Output the (X, Y) coordinate of the center of the cell containing the given text.  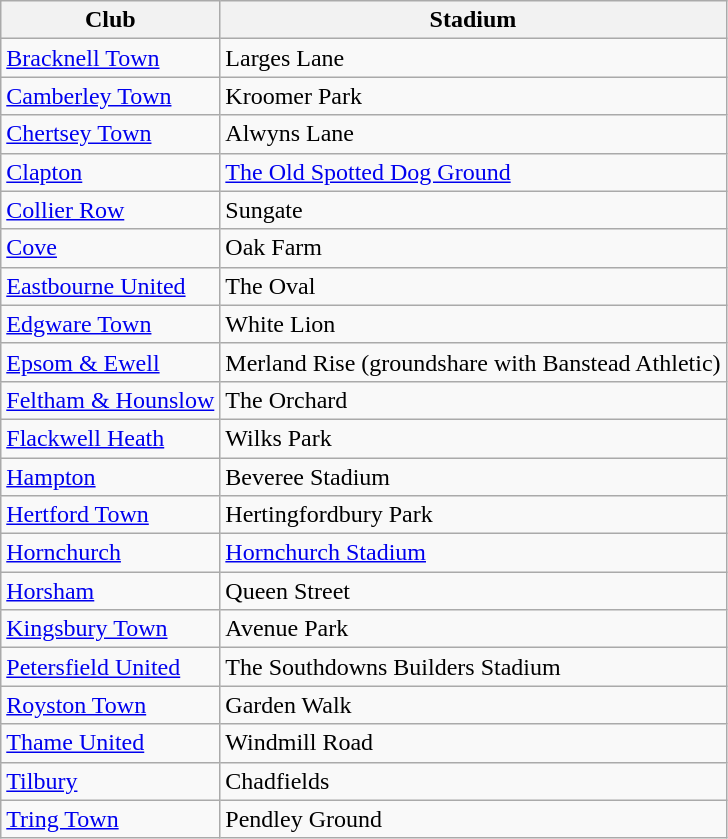
Alwyns Lane (473, 134)
Hampton (110, 477)
Larges Lane (473, 58)
Hertingfordbury Park (473, 515)
Merland Rise (groundshare with Banstead Athletic) (473, 362)
Collier Row (110, 210)
Sungate (473, 210)
Edgware Town (110, 324)
The Southdowns Builders Stadium (473, 667)
Avenue Park (473, 629)
Chertsey Town (110, 134)
Wilks Park (473, 438)
Club (110, 20)
Garden Walk (473, 705)
Kingsbury Town (110, 629)
White Lion (473, 324)
Hornchurch Stadium (473, 553)
Thame United (110, 743)
The Orchard (473, 400)
Horsham (110, 591)
Eastbourne United (110, 286)
Feltham & Hounslow (110, 400)
Clapton (110, 172)
Royston Town (110, 705)
Tilbury (110, 781)
Windmill Road (473, 743)
The Old Spotted Dog Ground (473, 172)
Bracknell Town (110, 58)
Pendley Ground (473, 819)
Camberley Town (110, 96)
Hertford Town (110, 515)
Cove (110, 248)
The Oval (473, 286)
Stadium (473, 20)
Hornchurch (110, 553)
Chadfields (473, 781)
Beveree Stadium (473, 477)
Oak Farm (473, 248)
Petersfield United (110, 667)
Tring Town (110, 819)
Kroomer Park (473, 96)
Flackwell Heath (110, 438)
Queen Street (473, 591)
Epsom & Ewell (110, 362)
